From the cell containing the given text, extract its center point as (X, Y) coordinate. 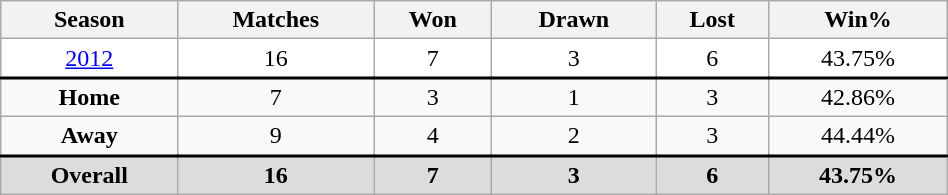
Drawn (574, 20)
2012 (90, 58)
Away (90, 136)
Home (90, 98)
44.44% (858, 136)
1 (574, 98)
9 (276, 136)
Win% (858, 20)
Season (90, 20)
2 (574, 136)
Overall (90, 174)
Lost (712, 20)
Matches (276, 20)
4 (433, 136)
Won (433, 20)
42.86% (858, 98)
